For the text-containing cell, return its midpoint in [x, y] coordinate format. 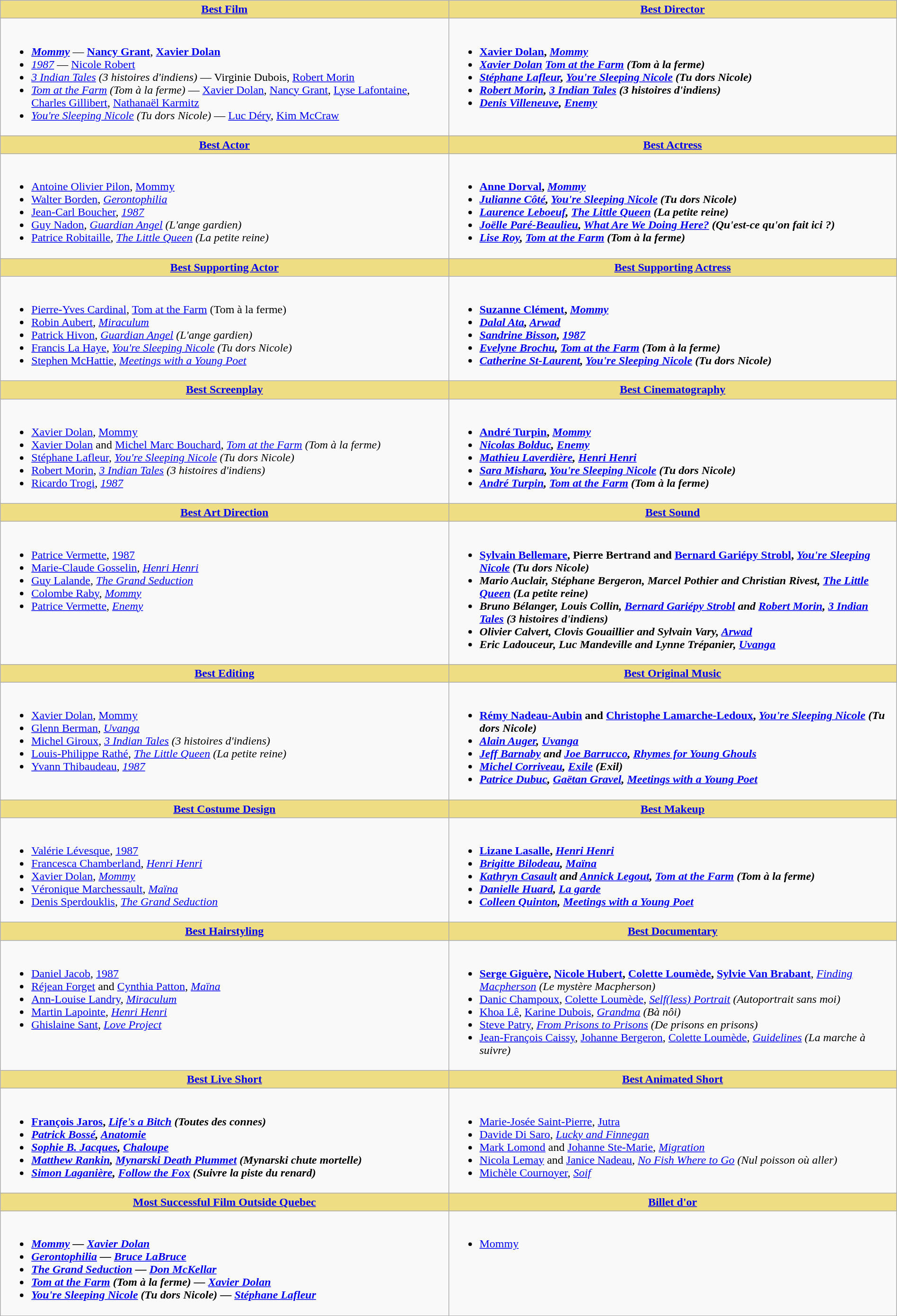
Best Animated Short [673, 1079]
Best Costume Design [224, 808]
Best Director [673, 9]
Billet d'or [673, 1202]
Best Actress [673, 145]
Best Actor [224, 145]
Best Supporting Actor [224, 267]
Best Live Short [224, 1079]
Mommy [673, 1263]
Best Sound [673, 512]
Best Film [224, 9]
Best Art Direction [224, 512]
Patrice Vermette, 1987Marie-Claude Gosselin, Henri HenriGuy Lalande, The Grand SeductionColombe Raby, MommyPatrice Vermette, Enemy [224, 593]
Best Makeup [673, 808]
Best Cinematography [673, 390]
Daniel Jacob, 1987Réjean Forget and Cynthia Patton, MaïnaAnn-Louise Landry, MiraculumMartin Lapointe, Henri HenriGhislaine Sant, Love Project [224, 1006]
Best Screenplay [224, 390]
Valérie Lévesque, 1987Francesca Chamberland, Henri HenriXavier Dolan, MommyVéronique Marchessault, MaïnaDenis Sperdouklis, The Grand Seduction [224, 870]
Best Documentary [673, 931]
Most Successful Film Outside Quebec [224, 1202]
Best Editing [224, 673]
Best Hairstyling [224, 931]
Best Supporting Actress [673, 267]
Best Original Music [673, 673]
